Find where the given text appears and provide that cell's center as (x, y) coordinate. 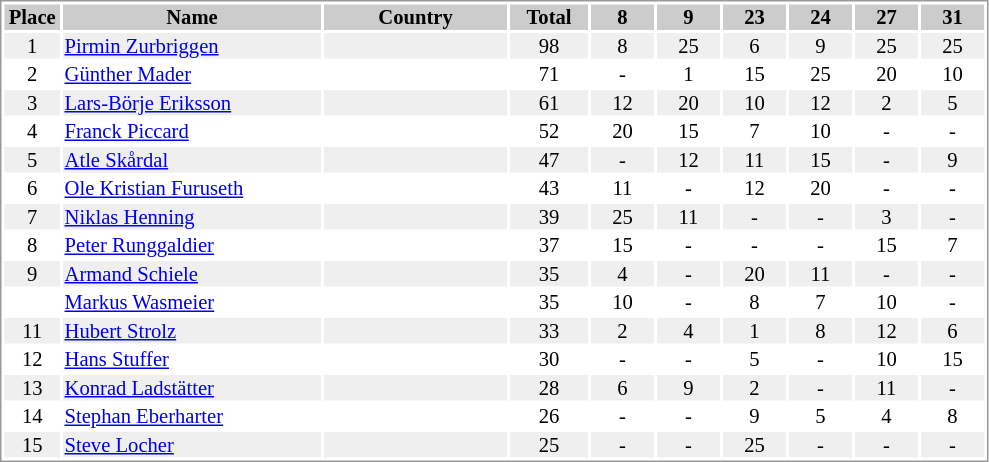
Günther Mader (192, 75)
52 (549, 131)
47 (549, 160)
Name (192, 17)
Country (416, 17)
33 (549, 331)
43 (549, 189)
Markus Wasmeier (192, 303)
Niklas Henning (192, 217)
Steve Locher (192, 445)
Pirmin Zurbriggen (192, 46)
26 (549, 417)
Franck Piccard (192, 131)
Konrad Ladstätter (192, 388)
Hans Stuffer (192, 359)
Lars-Börje Eriksson (192, 103)
Total (549, 17)
71 (549, 75)
Stephan Eberharter (192, 417)
Hubert Strolz (192, 331)
61 (549, 103)
30 (549, 359)
Peter Runggaldier (192, 245)
98 (549, 46)
24 (820, 17)
Place (32, 17)
28 (549, 388)
Armand Schiele (192, 274)
14 (32, 417)
Atle Skårdal (192, 160)
39 (549, 217)
37 (549, 245)
23 (754, 17)
Ole Kristian Furuseth (192, 189)
27 (886, 17)
31 (952, 17)
13 (32, 388)
